Search for the cell housing the specified text and yield its (x, y) center coordinate. 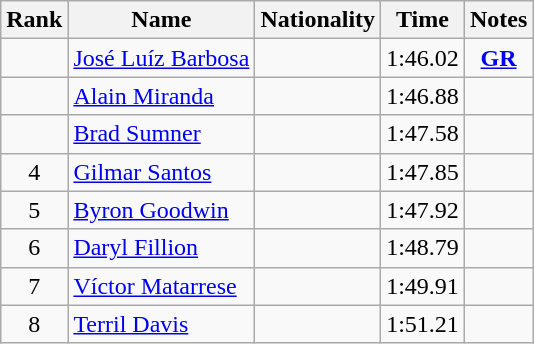
1:47.92 (423, 210)
1:47.85 (423, 172)
1:48.79 (423, 248)
Daryl Fillion (162, 248)
José Luíz Barbosa (162, 58)
Brad Sumner (162, 134)
8 (34, 324)
GR (498, 58)
7 (34, 286)
1:49.91 (423, 286)
1:46.88 (423, 96)
Time (423, 20)
Rank (34, 20)
Víctor Matarrese (162, 286)
Terril Davis (162, 324)
4 (34, 172)
6 (34, 248)
Nationality (318, 20)
5 (34, 210)
Byron Goodwin (162, 210)
1:47.58 (423, 134)
Gilmar Santos (162, 172)
Alain Miranda (162, 96)
1:46.02 (423, 58)
1:51.21 (423, 324)
Name (162, 20)
Notes (498, 20)
